Locate the cell with the specified text and output its [x, y] center coordinate. 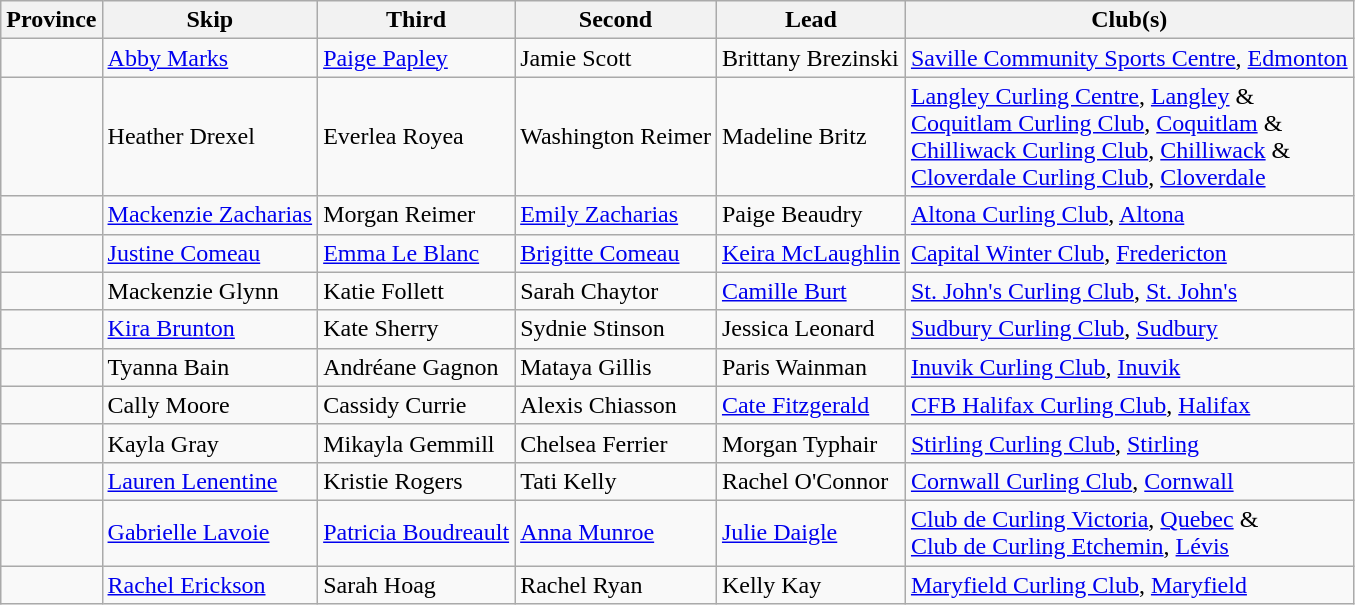
Club de Curling Victoria, Quebec & Club de Curling Etchemin, Lévis [1129, 532]
Jessica Leonard [810, 329]
Mikayla Gemmill [416, 443]
Rachel Erickson [210, 585]
Kayla Gray [210, 443]
Stirling Curling Club, Stirling [1129, 443]
Maryfield Curling Club, Maryfield [1129, 585]
Morgan Reimer [416, 215]
Sarah Chaytor [616, 291]
Emma Le Blanc [416, 253]
Inuvik Curling Club, Inuvik [1129, 367]
Brigitte Comeau [616, 253]
Lead [810, 20]
Second [616, 20]
Cassidy Currie [416, 405]
Saville Community Sports Centre, Edmonton [1129, 58]
Alexis Chiasson [616, 405]
Rachel Ryan [616, 585]
Camille Burt [810, 291]
Kelly Kay [810, 585]
Altona Curling Club, Altona [1129, 215]
Paris Wainman [810, 367]
Cate Fitzgerald [810, 405]
Emily Zacharias [616, 215]
Cally Moore [210, 405]
Rachel O'Connor [810, 481]
Skip [210, 20]
CFB Halifax Curling Club, Halifax [1129, 405]
Paige Beaudry [810, 215]
Madeline Britz [810, 136]
Third [416, 20]
St. John's Curling Club, St. John's [1129, 291]
Washington Reimer [616, 136]
Paige Papley [416, 58]
Keira McLaughlin [810, 253]
Everlea Royea [416, 136]
Mackenzie Zacharias [210, 215]
Province [52, 20]
Cornwall Curling Club, Cornwall [1129, 481]
Patricia Boudreault [416, 532]
Justine Comeau [210, 253]
Morgan Typhair [810, 443]
Katie Follett [416, 291]
Abby Marks [210, 58]
Kristie Rogers [416, 481]
Gabrielle Lavoie [210, 532]
Langley Curling Centre, Langley & Coquitlam Curling Club, Coquitlam & Chilliwack Curling Club, Chilliwack & Cloverdale Curling Club, Cloverdale [1129, 136]
Julie Daigle [810, 532]
Anna Munroe [616, 532]
Brittany Brezinski [810, 58]
Sarah Hoag [416, 585]
Heather Drexel [210, 136]
Kira Brunton [210, 329]
Kate Sherry [416, 329]
Mataya Gillis [616, 367]
Lauren Lenentine [210, 481]
Mackenzie Glynn [210, 291]
Club(s) [1129, 20]
Chelsea Ferrier [616, 443]
Sydnie Stinson [616, 329]
Capital Winter Club, Fredericton [1129, 253]
Tyanna Bain [210, 367]
Tati Kelly [616, 481]
Andréane Gagnon [416, 367]
Sudbury Curling Club, Sudbury [1129, 329]
Jamie Scott [616, 58]
